Output the (x, y) coordinate of the center of the cell containing the given text.  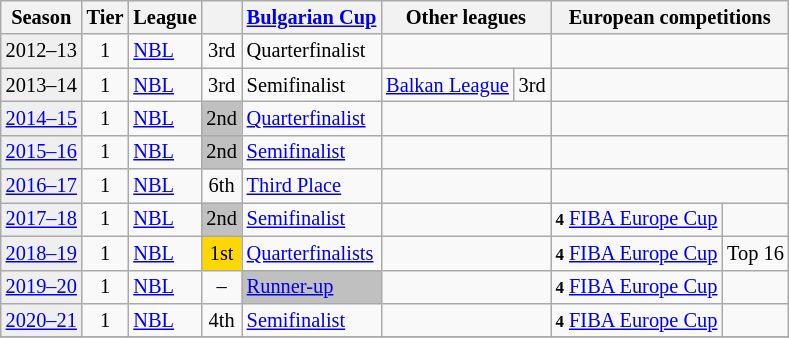
European competitions (670, 17)
2020–21 (42, 320)
2012–13 (42, 51)
2014–15 (42, 118)
Balkan League (448, 85)
League (164, 17)
Bulgarian Cup (312, 17)
2019–20 (42, 287)
Runner-up (312, 287)
2016–17 (42, 186)
Tier (106, 17)
4th (222, 320)
2017–18 (42, 219)
2018–19 (42, 253)
2015–16 (42, 152)
Other leagues (466, 17)
– (222, 287)
Season (42, 17)
Third Place (312, 186)
Top 16 (756, 253)
2013–14 (42, 85)
1st (222, 253)
Quarterfinalists (312, 253)
6th (222, 186)
